For the text-containing cell, return its midpoint in [X, Y] coordinate format. 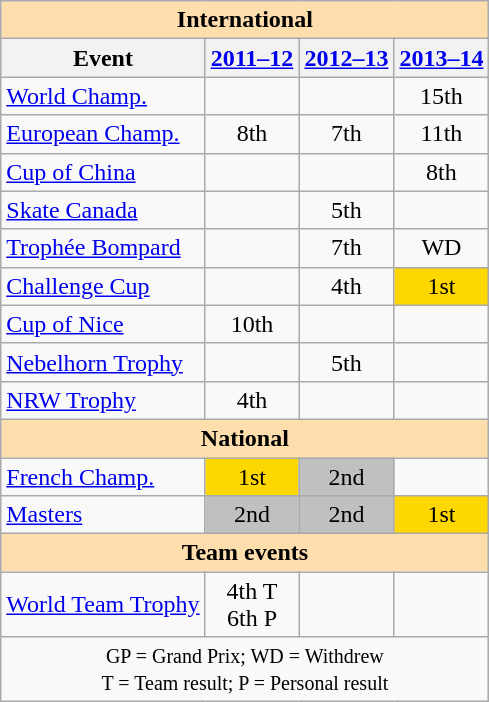
10th [252, 324]
Team events [245, 553]
Event [103, 58]
National [245, 438]
Nebelhorn Trophy [103, 362]
International [245, 20]
2012–13 [346, 58]
2011–12 [252, 58]
Cup of China [103, 172]
World Champ. [103, 96]
2013–14 [442, 58]
World Team Trophy [103, 604]
French Champ. [103, 477]
Trophée Bompard [103, 248]
4th T 6th P [252, 604]
Cup of Nice [103, 324]
GP = Grand Prix; WD = Withdrew T = Team result; P = Personal result [245, 670]
European Champ. [103, 134]
11th [442, 134]
NRW Trophy [103, 400]
WD [442, 248]
15th [442, 96]
Masters [103, 515]
Skate Canada [103, 210]
Challenge Cup [103, 286]
